Provide the (X, Y) coordinate of the cell's center where the given text is located.  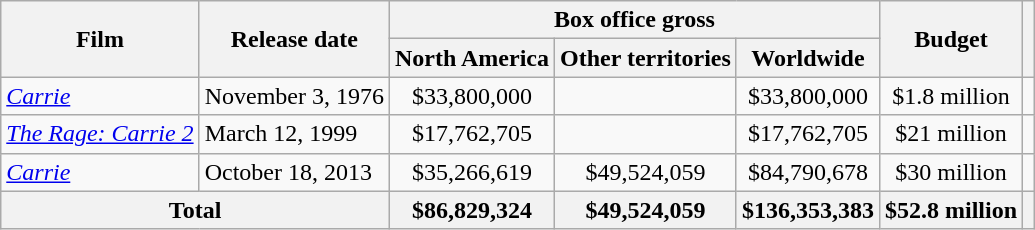
Other territories (646, 58)
$1.8 million (950, 96)
North America (472, 58)
Film (100, 39)
$136,353,383 (808, 210)
March 12, 1999 (294, 134)
$35,266,619 (472, 172)
Release date (294, 39)
Box office gross (634, 20)
$30 million (950, 172)
November 3, 1976 (294, 96)
$52.8 million (950, 210)
$84,790,678 (808, 172)
$86,829,324 (472, 210)
Worldwide (808, 58)
October 18, 2013 (294, 172)
Budget (950, 39)
$21 million (950, 134)
The Rage: Carrie 2 (100, 134)
Total (196, 210)
